Detect which cell encompasses the target text, then output its [x, y] center coordinate. 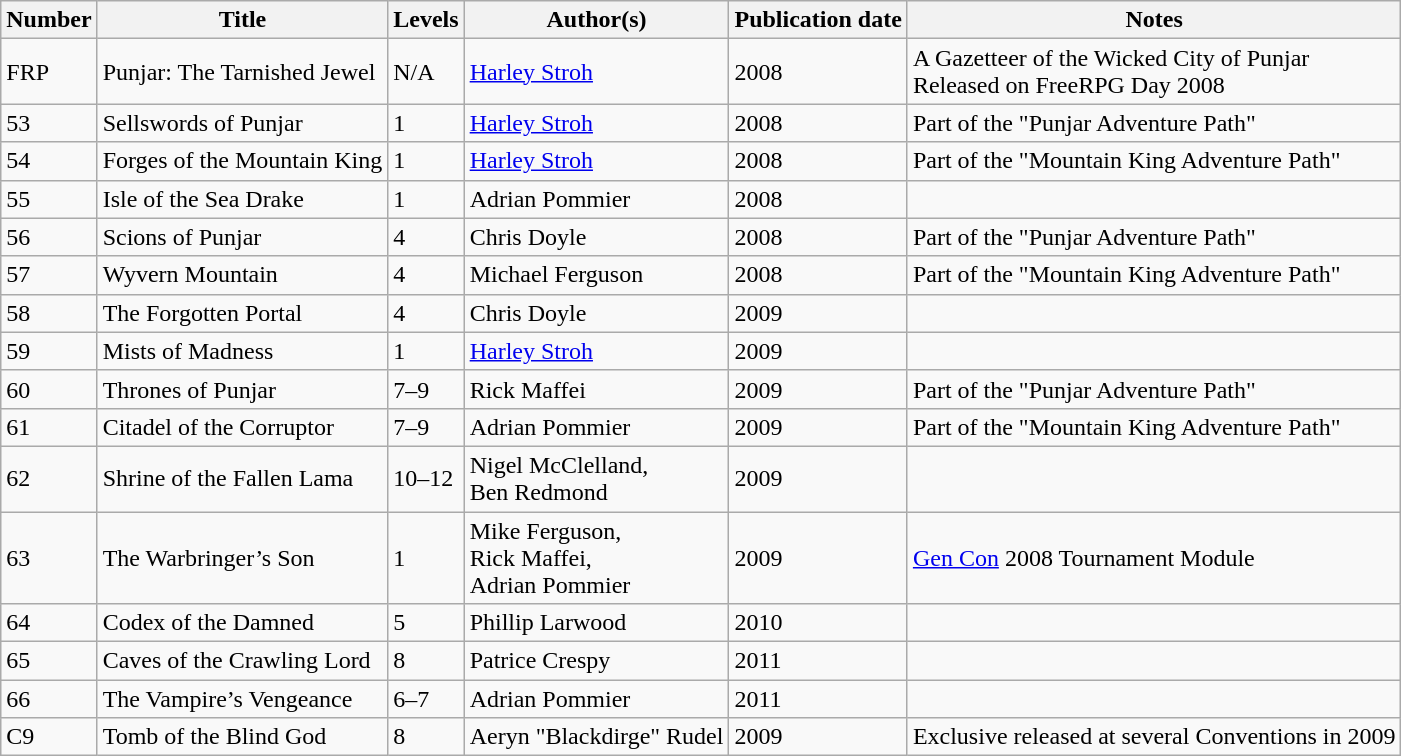
N/A [426, 72]
65 [49, 661]
Scions of Punjar [242, 237]
Caves of the Crawling Lord [242, 661]
Exclusive released at several Conventions in 2009 [1154, 737]
Mike Ferguson,Rick Maffei,Adrian Pommier [596, 558]
10–12 [426, 478]
Wyvern Mountain [242, 275]
66 [49, 699]
Shrine of the Fallen Lama [242, 478]
Sellswords of Punjar [242, 123]
6–7 [426, 699]
Notes [1154, 20]
Tomb of the Blind God [242, 737]
57 [49, 275]
Nigel McClelland,Ben Redmond [596, 478]
The Forgotten Portal [242, 313]
Patrice Crespy [596, 661]
5 [426, 623]
Forges of the Mountain King [242, 161]
Mists of Madness [242, 351]
Publication date [818, 20]
63 [49, 558]
53 [49, 123]
Isle of the Sea Drake [242, 199]
Gen Con 2008 Tournament Module [1154, 558]
Number [49, 20]
59 [49, 351]
2010 [818, 623]
Levels [426, 20]
Michael Ferguson [596, 275]
Author(s) [596, 20]
60 [49, 389]
Citadel of the Corruptor [242, 427]
55 [49, 199]
C9 [49, 737]
62 [49, 478]
56 [49, 237]
58 [49, 313]
Punjar: The Tarnished Jewel [242, 72]
Rick Maffei [596, 389]
54 [49, 161]
FRP [49, 72]
Thrones of Punjar [242, 389]
64 [49, 623]
Title [242, 20]
The Vampire’s Vengeance [242, 699]
Codex of the Damned [242, 623]
Aeryn "Blackdirge" Rudel [596, 737]
Phillip Larwood [596, 623]
The Warbringer’s Son [242, 558]
A Gazetteer of the Wicked City of PunjarReleased on FreeRPG Day 2008 [1154, 72]
61 [49, 427]
